Find where the given text appears and provide that cell's center as [x, y] coordinate. 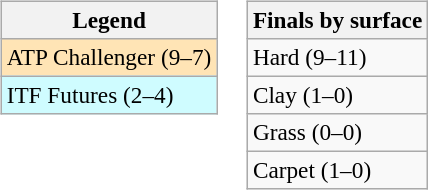
Hard (9–11) [337, 57]
Legend [108, 20]
Clay (1–0) [337, 95]
Carpet (1–0) [337, 171]
Finals by surface [337, 20]
ATP Challenger (9–7) [108, 57]
Grass (0–0) [337, 133]
ITF Futures (2–4) [108, 95]
